Pinpoint the cell where the given text exists, returning its [x, y] midpoint coordinate. 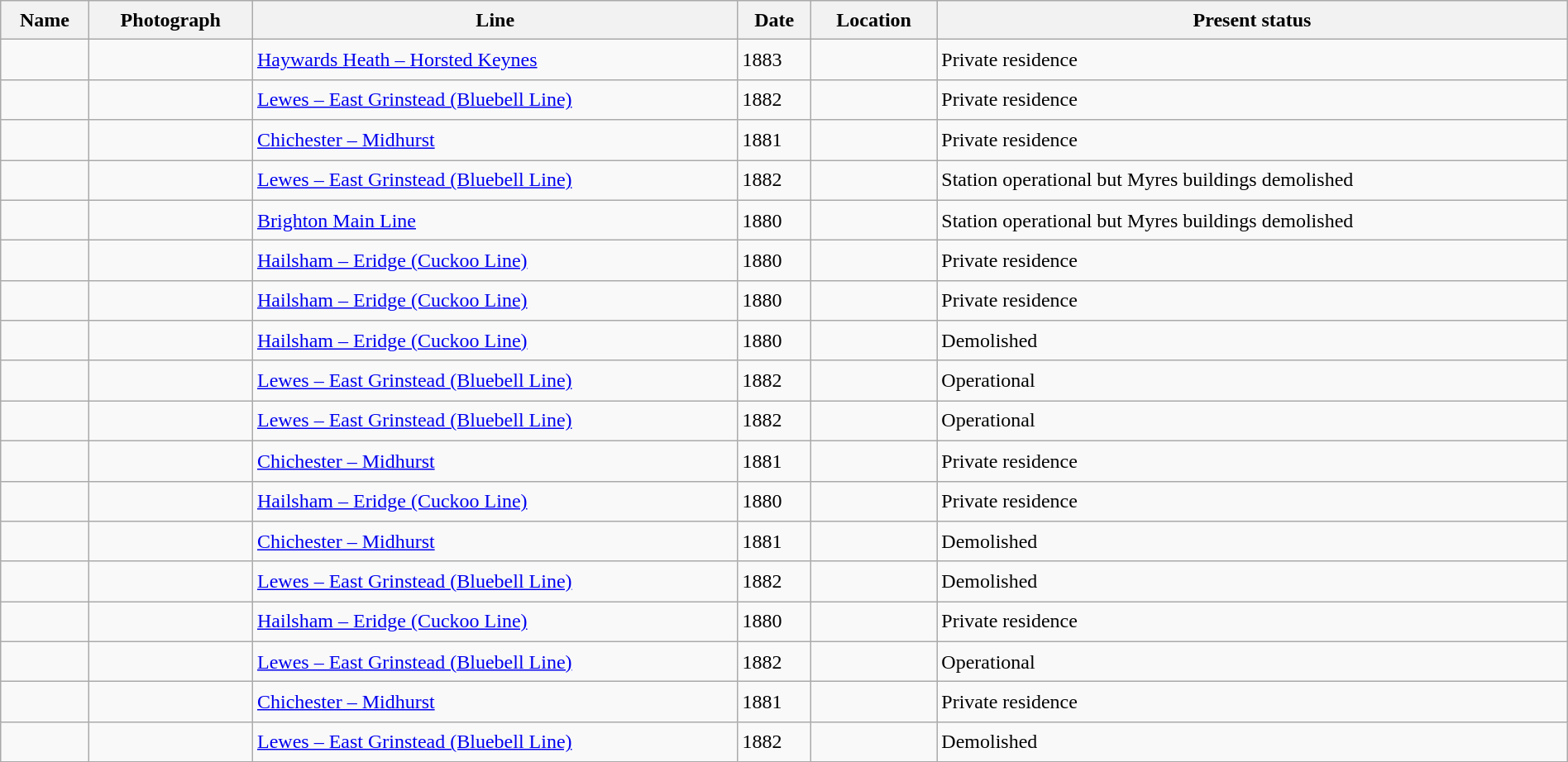
1883 [774, 60]
Date [774, 20]
Photograph [170, 20]
Name [45, 20]
Line [495, 20]
Present status [1252, 20]
Brighton Main Line [495, 220]
Haywards Heath – Horsted Keynes [495, 60]
Location [873, 20]
